Output the (x, y) coordinate of the center of the cell containing the given text.  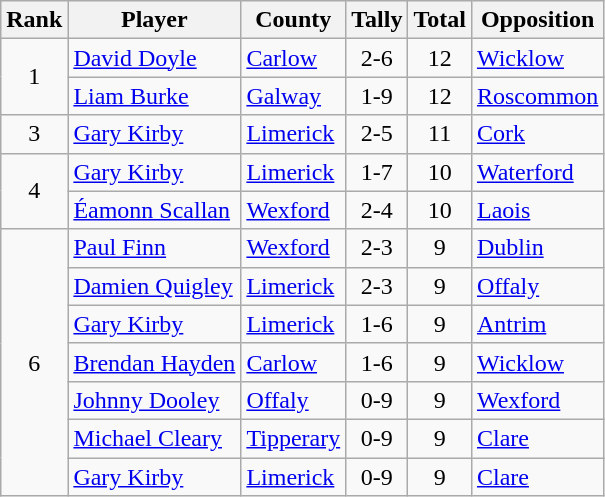
Galway (294, 96)
Michael Cleary (154, 438)
Liam Burke (154, 96)
Opposition (537, 20)
Antrim (537, 324)
1 (34, 77)
Cork (537, 134)
3 (34, 134)
Dublin (537, 248)
Player (154, 20)
1-9 (377, 96)
Waterford (537, 172)
Johnny Dooley (154, 400)
2-6 (377, 58)
4 (34, 191)
2-4 (377, 210)
11 (440, 134)
Damien Quigley (154, 286)
6 (34, 362)
Tipperary (294, 438)
2-5 (377, 134)
Éamonn Scallan (154, 210)
David Doyle (154, 58)
Laois (537, 210)
Paul Finn (154, 248)
Tally (377, 20)
County (294, 20)
Total (440, 20)
Rank (34, 20)
1-7 (377, 172)
Roscommon (537, 96)
Brendan Hayden (154, 362)
